Determine the (x, y) coordinate at the center of the cell enclosing the given text.  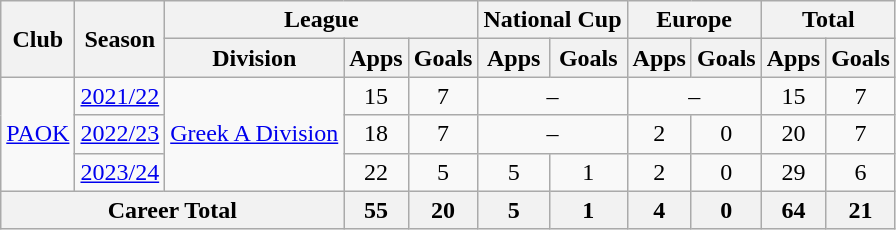
Greek A Division (254, 134)
Total (828, 20)
Europe (694, 20)
Division (254, 58)
PAOK (38, 134)
Club (38, 39)
2022/23 (120, 134)
22 (376, 172)
Season (120, 39)
Career Total (172, 210)
64 (793, 210)
2021/22 (120, 96)
21 (861, 210)
League (322, 20)
18 (376, 134)
2023/24 (120, 172)
National Cup (552, 20)
55 (376, 210)
4 (659, 210)
6 (861, 172)
29 (793, 172)
